Return the [x, y] coordinate for the center point of the cell that contains the specified text.  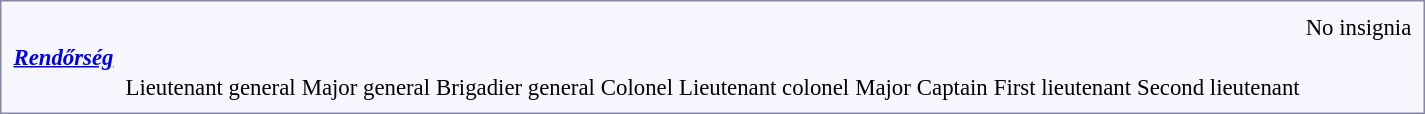
Second lieutenant [1219, 74]
Major general [366, 74]
Major [884, 74]
Brigadier general [516, 74]
Colonel [636, 74]
Captain [952, 74]
Rendőrség [64, 57]
First lieutenant [1062, 74]
Lieutenant general [210, 74]
No insignia [1358, 27]
Lieutenant colonel [764, 74]
